Output the [x, y] coordinate of the center of the cell containing the given text.  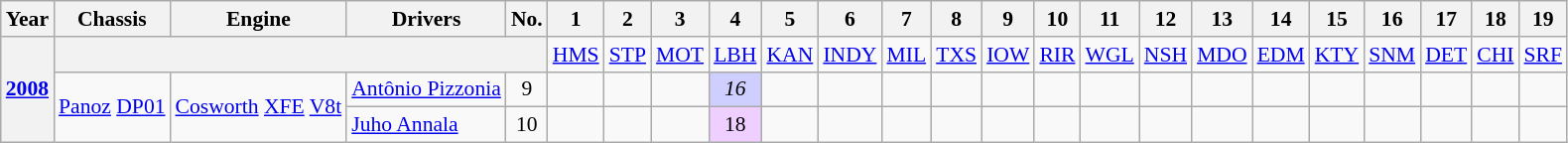
8 [957, 19]
13 [1223, 19]
KTY [1337, 55]
4 [734, 19]
14 [1281, 19]
No. [527, 19]
CHI [1495, 55]
MOT [680, 55]
12 [1165, 19]
6 [849, 19]
7 [906, 19]
15 [1337, 19]
MDO [1223, 55]
NSH [1165, 55]
19 [1544, 19]
IOW [1008, 55]
INDY [849, 55]
KAN [790, 55]
Cosworth XFE V8t [259, 107]
Antônio Pizzonia [427, 89]
3 [680, 19]
STP [627, 55]
MIL [906, 55]
HMS [576, 55]
WGL [1110, 55]
EDM [1281, 55]
DET [1446, 55]
Drivers [427, 19]
RIR [1057, 55]
5 [790, 19]
17 [1446, 19]
Engine [259, 19]
SRF [1544, 55]
11 [1110, 19]
SNM [1391, 55]
2 [627, 19]
LBH [734, 55]
Year [28, 19]
1 [576, 19]
Juho Annala [427, 125]
TXS [957, 55]
Chassis [111, 19]
2008 [28, 89]
Panoz DP01 [111, 107]
